Identify which cell holds the provided text, then report its (x, y) central coordinate. 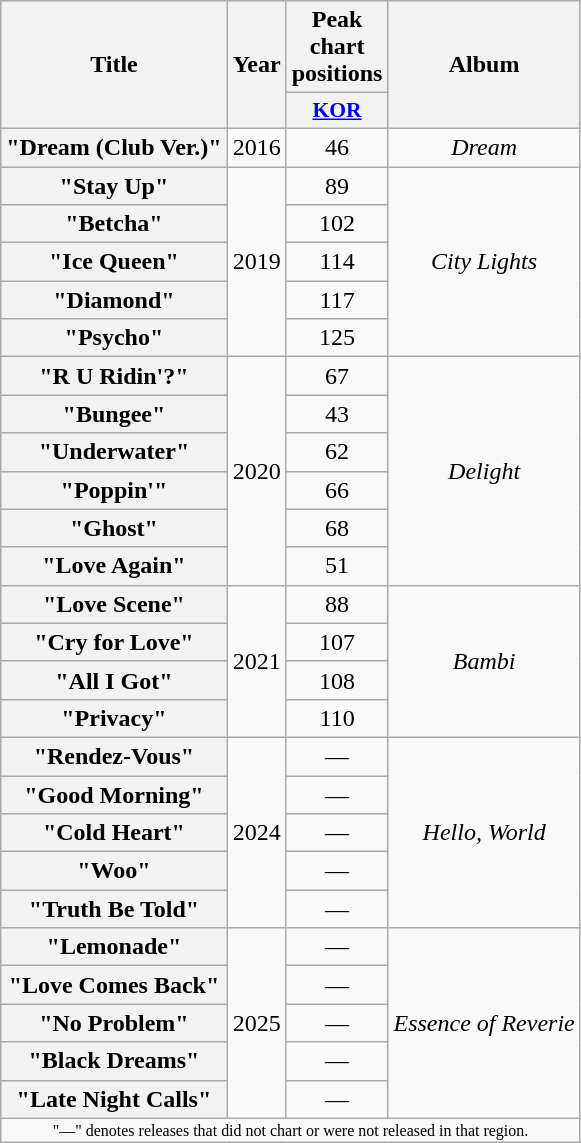
"Psycho" (114, 338)
Year (256, 65)
117 (337, 300)
"Love Again" (114, 566)
"Diamond" (114, 300)
Essence of Reverie (484, 1023)
62 (337, 452)
125 (337, 338)
108 (337, 680)
Album (484, 65)
89 (337, 185)
"All I Got" (114, 680)
City Lights (484, 261)
2021 (256, 661)
"Ghost" (114, 528)
Title (114, 65)
67 (337, 376)
2020 (256, 471)
"Poppin'" (114, 490)
2016 (256, 147)
107 (337, 642)
"Black Dreams" (114, 1061)
Dream (484, 147)
46 (337, 147)
"R U Ridin'?" (114, 376)
"Lemonade" (114, 947)
"Love Comes Back" (114, 985)
2024 (256, 832)
Peak chartpositions (337, 47)
KOR (337, 111)
2025 (256, 1023)
2019 (256, 261)
"Cold Heart" (114, 833)
"Ice Queen" (114, 262)
"Dream (Club Ver.)" (114, 147)
Delight (484, 471)
"Bungee" (114, 414)
"Underwater" (114, 452)
102 (337, 224)
Hello, World (484, 832)
"Truth Be Told" (114, 909)
88 (337, 604)
"Betcha" (114, 224)
110 (337, 718)
43 (337, 414)
"No Problem" (114, 1023)
"Privacy" (114, 718)
"—" denotes releases that did not chart or were not released in that region. (291, 1130)
"Good Morning" (114, 795)
"Cry for Love" (114, 642)
68 (337, 528)
"Stay Up" (114, 185)
"Woo" (114, 871)
51 (337, 566)
"Love Scene" (114, 604)
"Rendez-Vous" (114, 756)
114 (337, 262)
Bambi (484, 661)
66 (337, 490)
"Late Night Calls" (114, 1099)
